Provide the (x, y) coordinate of the cell's center where the given text is located.  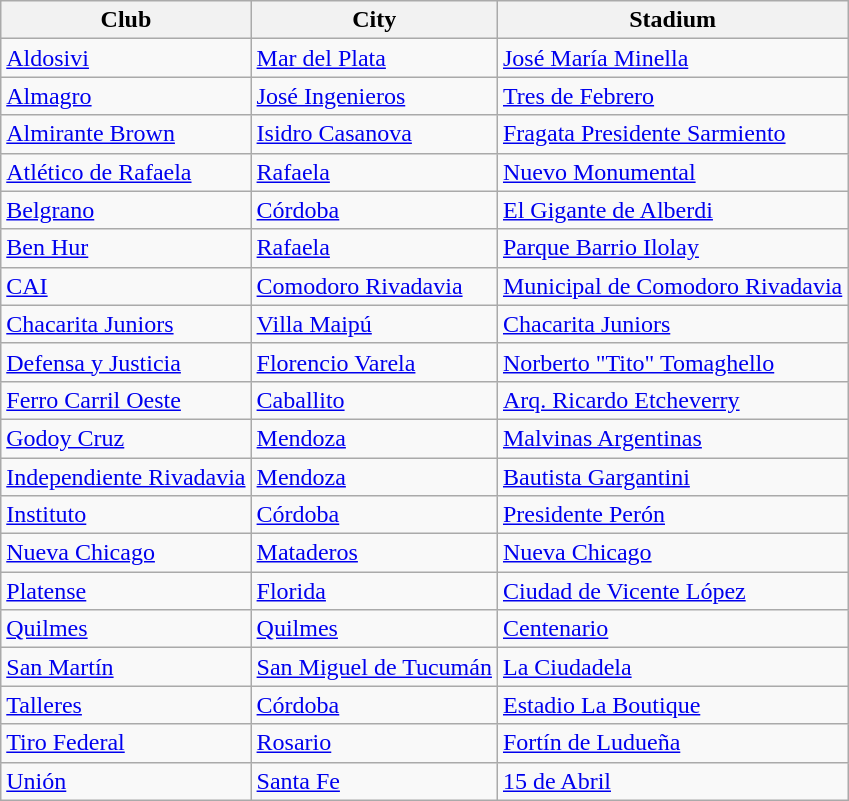
Estadio La Boutique (672, 705)
Platense (126, 591)
City (374, 20)
Defensa y Justicia (126, 362)
Ben Hur (126, 248)
Parque Barrio Ilolay (672, 248)
Atlético de Rafaela (126, 172)
Municipal de Comodoro Rivadavia (672, 286)
Mar del Plata (374, 58)
Nuevo Monumental (672, 172)
Godoy Cruz (126, 438)
Aldosivi (126, 58)
Almirante Brown (126, 134)
Unión (126, 781)
Instituto (126, 515)
San Miguel de Tucumán (374, 667)
Club (126, 20)
Mataderos (374, 553)
Santa Fe (374, 781)
Florencio Varela (374, 362)
Stadium (672, 20)
José María Minella (672, 58)
Almagro (126, 96)
Ciudad de Vicente López (672, 591)
La Ciudadela (672, 667)
Villa Maipú (374, 324)
Bautista Gargantini (672, 477)
Rosario (374, 743)
Centenario (672, 629)
Fortín de Ludueña (672, 743)
Tres de Febrero (672, 96)
15 de Abril (672, 781)
Talleres (126, 705)
Florida (374, 591)
Tiro Federal (126, 743)
San Martín (126, 667)
Belgrano (126, 210)
El Gigante de Alberdi (672, 210)
Presidente Perón (672, 515)
Arq. Ricardo Etcheverry (672, 400)
CAI (126, 286)
José Ingenieros (374, 96)
Fragata Presidente Sarmiento (672, 134)
Isidro Casanova (374, 134)
Independiente Rivadavia (126, 477)
Caballito (374, 400)
Malvinas Argentinas (672, 438)
Norberto "Tito" Tomaghello (672, 362)
Comodoro Rivadavia (374, 286)
Ferro Carril Oeste (126, 400)
